For the text-containing cell, return its midpoint in (x, y) coordinate format. 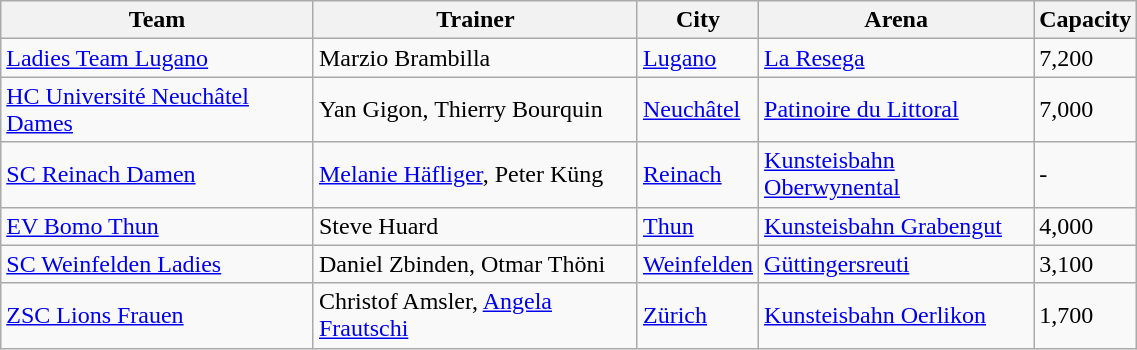
Team (158, 20)
Lugano (698, 58)
Melanie Häfliger, Peter Küng (475, 174)
SC Reinach Damen (158, 174)
HC Université Neuchâtel Dames (158, 110)
Zürich (698, 316)
Reinach (698, 174)
1,700 (1086, 316)
Patinoire du Littoral (896, 110)
Güttingersreuti (896, 264)
- (1086, 174)
ZSC Lions Frauen (158, 316)
Yan Gigon, Thierry Bourquin (475, 110)
Thun (698, 226)
City (698, 20)
4,000 (1086, 226)
Kunsteisbahn Oberwynental (896, 174)
Trainer (475, 20)
Steve Huard (475, 226)
3,100 (1086, 264)
La Resega (896, 58)
Daniel Zbinden, Otmar Thöni (475, 264)
7,000 (1086, 110)
EV Bomo Thun (158, 226)
Marzio Brambilla (475, 58)
Kunsteisbahn Grabengut (896, 226)
Weinfelden (698, 264)
Kunsteisbahn Oerlikon (896, 316)
Christof Amsler, Angela Frautschi (475, 316)
Ladies Team Lugano (158, 58)
Arena (896, 20)
7,200 (1086, 58)
Capacity (1086, 20)
Neuchâtel (698, 110)
SC Weinfelden Ladies (158, 264)
